Detect which cell encompasses the target text, then output its (x, y) center coordinate. 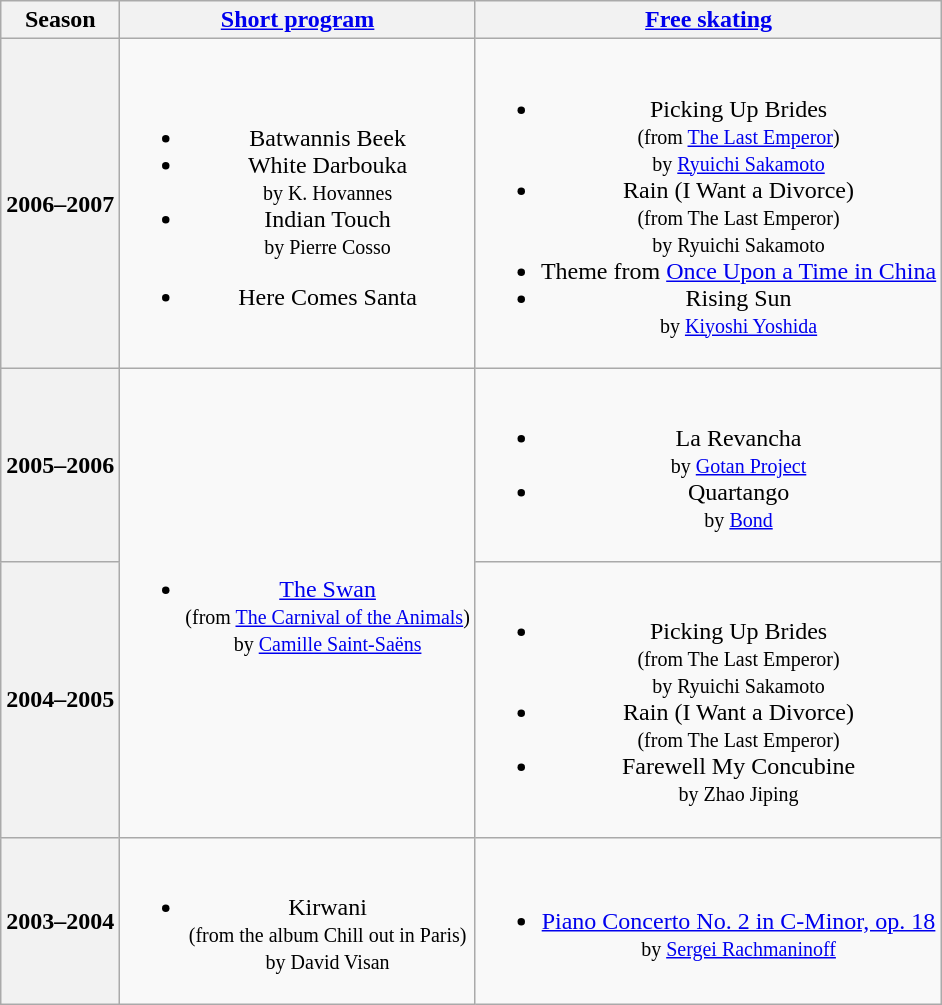
Piano Concerto No. 2 in C-Minor, op. 18 by Sergei Rachmaninoff (708, 920)
Kirwani (from the album Chill out in Paris) by David Visan (298, 920)
2003–2004 (60, 920)
Picking Up Brides (from The Last Emperor) by Ryuichi Sakamoto Rain (I Want a Divorce) (from The Last Emperor) Farewell My Concubine by Zhao Jiping (708, 700)
The Swan (from The Carnival of the Animals) by Camille Saint-Saëns (298, 602)
2005–2006 (60, 465)
Batwannis BeekWhite Darbouka by K. Hovannes Indian Touch by Pierre Cosso Here Comes Santa (298, 204)
Season (60, 20)
La Revancha by Gotan Project Quartango by Bond (708, 465)
Short program (298, 20)
2006–2007 (60, 204)
2004–2005 (60, 700)
Free skating (708, 20)
